Search for the cell housing the specified text and yield its [X, Y] center coordinate. 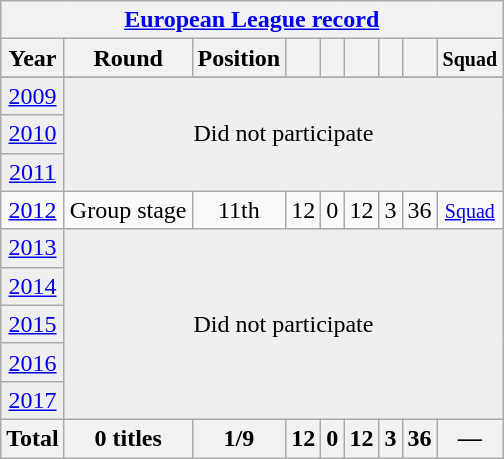
2009 [33, 96]
Position [239, 58]
2013 [33, 248]
2014 [33, 286]
Year [33, 58]
2012 [33, 210]
Total [33, 438]
— [470, 438]
European League record [252, 20]
2011 [33, 172]
0 titles [128, 438]
Round [128, 58]
2010 [33, 134]
1/9 [239, 438]
Group stage [128, 210]
2016 [33, 362]
2015 [33, 324]
2017 [33, 400]
11th [239, 210]
